Return the [x, y] coordinate for the center point of the cell that contains the specified text.  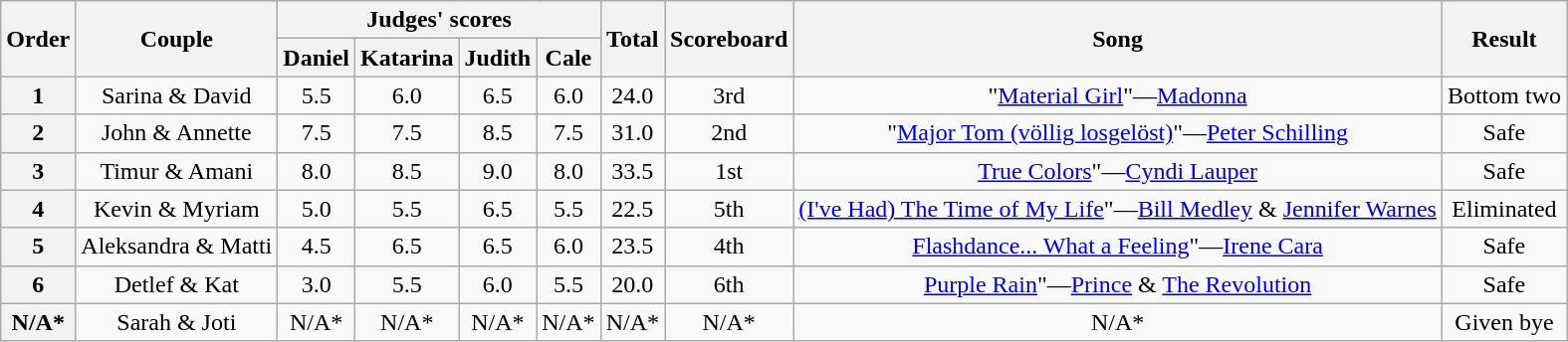
4 [38, 209]
5th [729, 209]
4.5 [317, 247]
John & Annette [177, 133]
Judges' scores [439, 20]
4th [729, 247]
2 [38, 133]
Timur & Amani [177, 171]
Given bye [1503, 322]
Bottom two [1503, 95]
Eliminated [1503, 209]
"Material Girl"—Madonna [1118, 95]
Scoreboard [729, 39]
Sarah & Joti [177, 322]
Aleksandra & Matti [177, 247]
Daniel [317, 58]
True Colors"—Cyndi Lauper [1118, 171]
9.0 [498, 171]
33.5 [632, 171]
Cale [568, 58]
Detlef & Kat [177, 284]
2nd [729, 133]
31.0 [632, 133]
Katarina [407, 58]
1 [38, 95]
6th [729, 284]
20.0 [632, 284]
24.0 [632, 95]
Judith [498, 58]
Couple [177, 39]
Total [632, 39]
Flashdance... What a Feeling"—Irene Cara [1118, 247]
Song [1118, 39]
Order [38, 39]
Kevin & Myriam [177, 209]
(I've Had) The Time of My Life"—Bill Medley & Jennifer Warnes [1118, 209]
3.0 [317, 284]
Sarina & David [177, 95]
Purple Rain"—Prince & The Revolution [1118, 284]
Result [1503, 39]
1st [729, 171]
5 [38, 247]
3 [38, 171]
23.5 [632, 247]
22.5 [632, 209]
6 [38, 284]
3rd [729, 95]
5.0 [317, 209]
"Major Tom (völlig losgelöst)"—Peter Schilling [1118, 133]
